Output the (X, Y) coordinate of the center of the cell containing the given text.  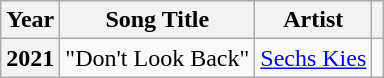
Artist (314, 20)
Year (30, 20)
"Don't Look Back" (158, 58)
Song Title (158, 20)
2021 (30, 58)
Sechs Kies (314, 58)
